Return the [X, Y] coordinate for the center point of the cell that contains the specified text.  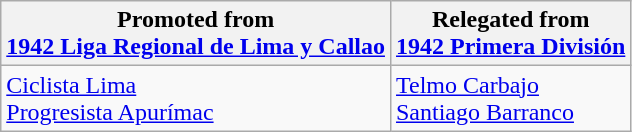
Relegated from1942 Primera División [510, 34]
Promoted from1942 Liga Regional de Lima y Callao [196, 34]
Telmo Carbajo Santiago Barranco [510, 98]
Ciclista Lima Progresista Apurímac [196, 98]
